Identify which cell holds the provided text, then report its (x, y) central coordinate. 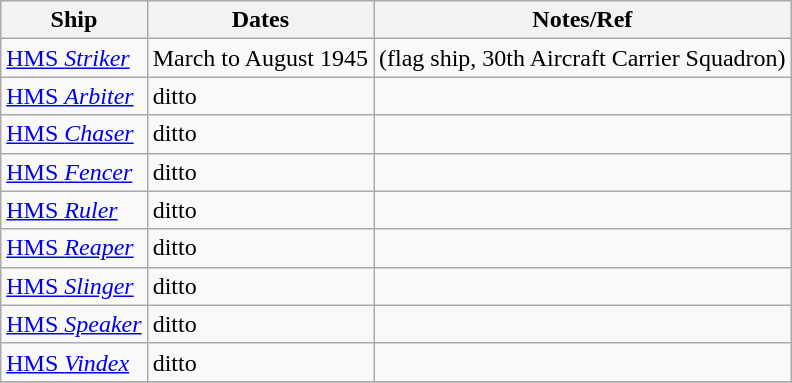
Dates (260, 20)
HMS Ruler (74, 210)
HMS Arbiter (74, 96)
(flag ship, 30th Aircraft Carrier Squadron) (583, 58)
HMS Striker (74, 58)
Notes/Ref (583, 20)
HMS Vindex (74, 362)
Ship (74, 20)
HMS Slinger (74, 286)
HMS Fencer (74, 172)
HMS Speaker (74, 324)
March to August 1945 (260, 58)
HMS Chaser (74, 134)
HMS Reaper (74, 248)
